Detect which cell encompasses the target text, then output its [x, y] center coordinate. 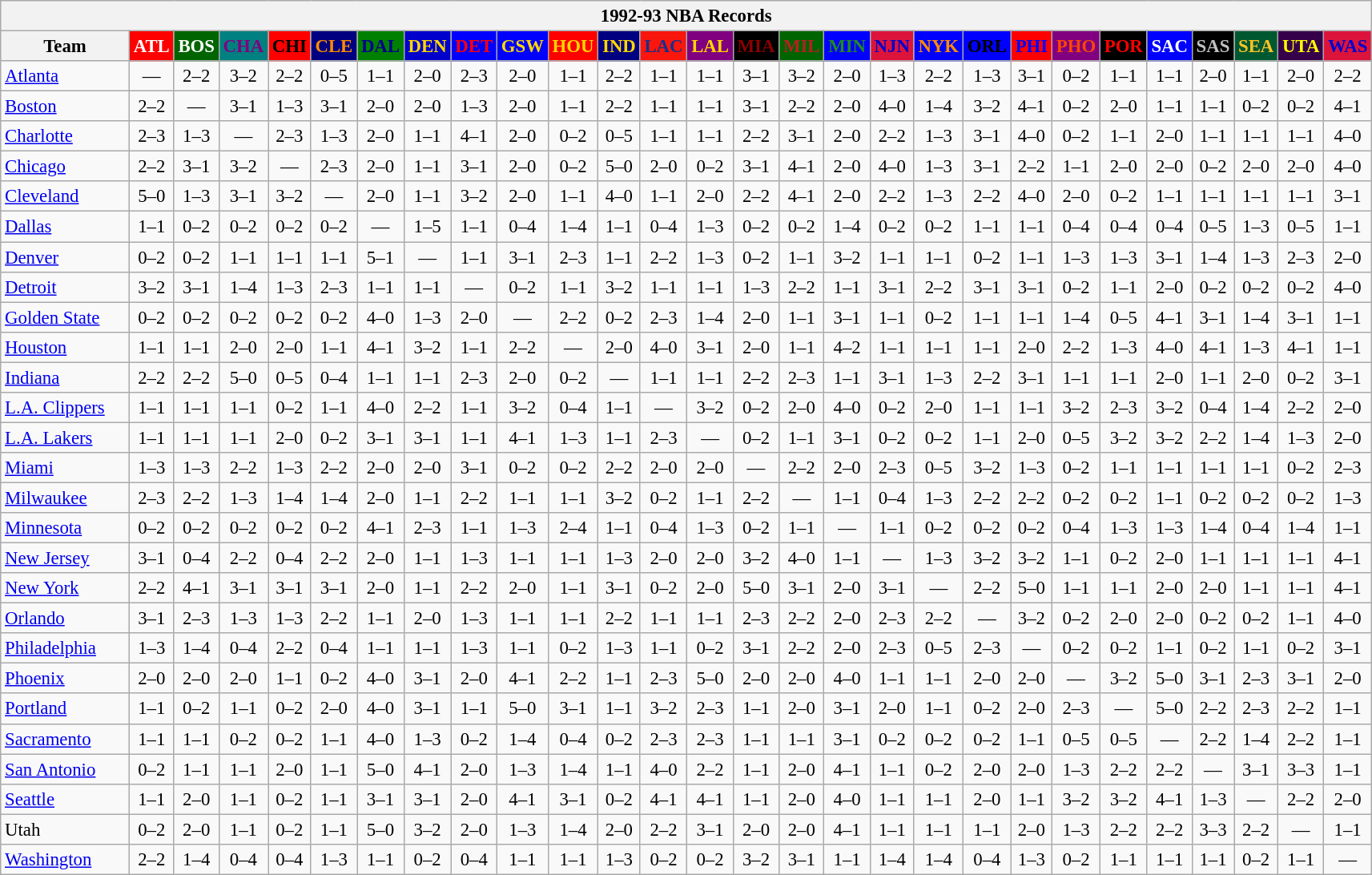
Milwaukee [66, 498]
CHI [289, 46]
SEA [1256, 46]
Atlanta [66, 76]
Chicago [66, 167]
CHA [243, 46]
CLE [333, 46]
Phoenix [66, 679]
San Antonio [66, 769]
Indiana [66, 377]
WAS [1348, 46]
2–4 [573, 528]
PHO [1076, 46]
DEN [428, 46]
Sacramento [66, 739]
MIL [802, 46]
DET [474, 46]
UTA [1301, 46]
Orlando [66, 619]
ORL [987, 46]
LAC [663, 46]
Portland [66, 709]
Philadelphia [66, 648]
DAL [381, 46]
IND [619, 46]
MIA [756, 46]
L.A. Clippers [66, 408]
New York [66, 588]
Detroit [66, 287]
SAS [1213, 46]
BOS [196, 46]
ATL [151, 46]
Boston [66, 107]
LAL [710, 46]
SAC [1169, 46]
New Jersey [66, 558]
Cleveland [66, 196]
NJN [892, 46]
POR [1123, 46]
Golden State [66, 317]
1992-93 NBA Records [686, 16]
Denver [66, 257]
HOU [573, 46]
Washington [66, 860]
NYK [939, 46]
Houston [66, 347]
Miami [66, 468]
Dallas [66, 227]
Minnesota [66, 528]
Utah [66, 829]
5–1 [381, 257]
Team [66, 46]
4–2 [847, 347]
L.A. Lakers [66, 437]
PHI [1032, 46]
Seattle [66, 799]
Charlotte [66, 136]
1–5 [428, 227]
MIN [847, 46]
GSW [522, 46]
